Search for the cell housing the specified text and yield its (x, y) center coordinate. 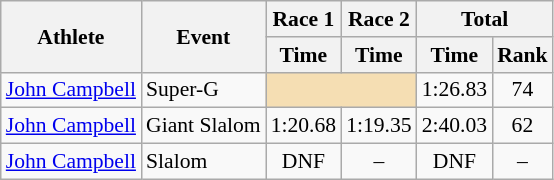
62 (522, 126)
Race 2 (378, 19)
Athlete (71, 36)
1:19.35 (378, 126)
Rank (522, 55)
Event (204, 36)
Giant Slalom (204, 126)
Race 1 (304, 19)
1:20.68 (304, 126)
Super-G (204, 90)
Slalom (204, 162)
74 (522, 90)
1:26.83 (454, 90)
Total (485, 19)
2:40.03 (454, 126)
